Identify which cell holds the provided text, then report its [x, y] central coordinate. 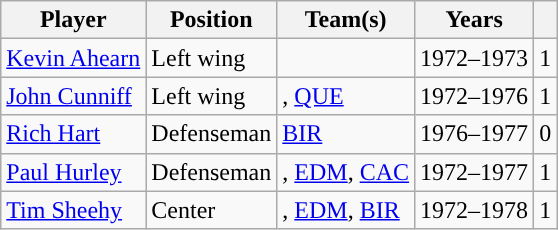
Player [74, 20]
Tim Sheehy [74, 210]
BIR [346, 134]
John Cunniff [74, 96]
Position [212, 20]
Rich Hart [74, 134]
, EDM, CAC [346, 172]
1972–1973 [474, 58]
Kevin Ahearn [74, 58]
1976–1977 [474, 134]
0 [546, 134]
1972–1978 [474, 210]
Team(s) [346, 20]
, EDM, BIR [346, 210]
Paul Hurley [74, 172]
Years [474, 20]
, QUE [346, 96]
Center [212, 210]
1972–1977 [474, 172]
1972–1976 [474, 96]
